Find where the given text appears and provide that cell's center as [x, y] coordinate. 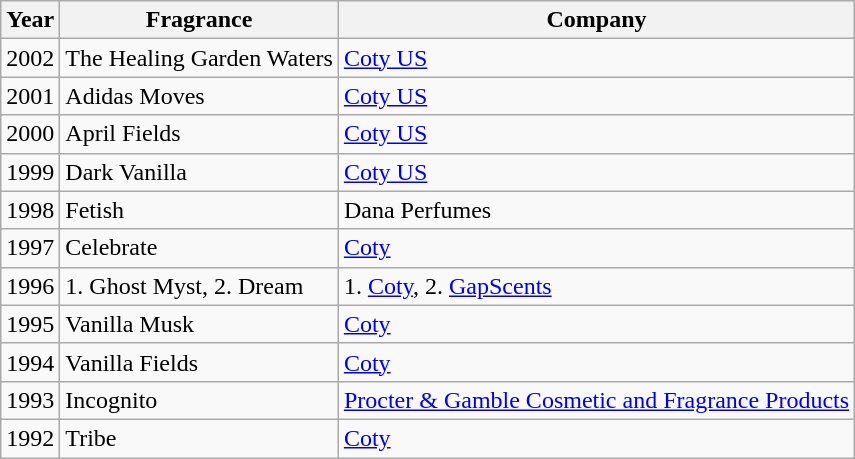
Dana Perfumes [596, 210]
1. Coty, 2. GapScents [596, 286]
Adidas Moves [200, 96]
1. Ghost Myst, 2. Dream [200, 286]
April Fields [200, 134]
Dark Vanilla [200, 172]
1998 [30, 210]
1997 [30, 248]
1995 [30, 324]
Celebrate [200, 248]
Procter & Gamble Cosmetic and Fragrance Products [596, 400]
1992 [30, 438]
1996 [30, 286]
Incognito [200, 400]
Fetish [200, 210]
Fragrance [200, 20]
1993 [30, 400]
Vanilla Musk [200, 324]
Tribe [200, 438]
2000 [30, 134]
Company [596, 20]
Vanilla Fields [200, 362]
2001 [30, 96]
Year [30, 20]
The Healing Garden Waters [200, 58]
1994 [30, 362]
2002 [30, 58]
1999 [30, 172]
